Extract the [x, y] coordinate from the center of the cell holding the provided text.  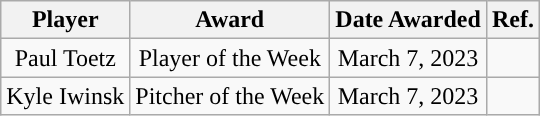
Award [230, 20]
Pitcher of the Week [230, 96]
Date Awarded [408, 20]
Player of the Week [230, 58]
Ref. [512, 20]
Kyle Iwinsk [66, 96]
Paul Toetz [66, 58]
Player [66, 20]
